Scan for the cell matching the given text and deliver its (x, y) coordinate at center. 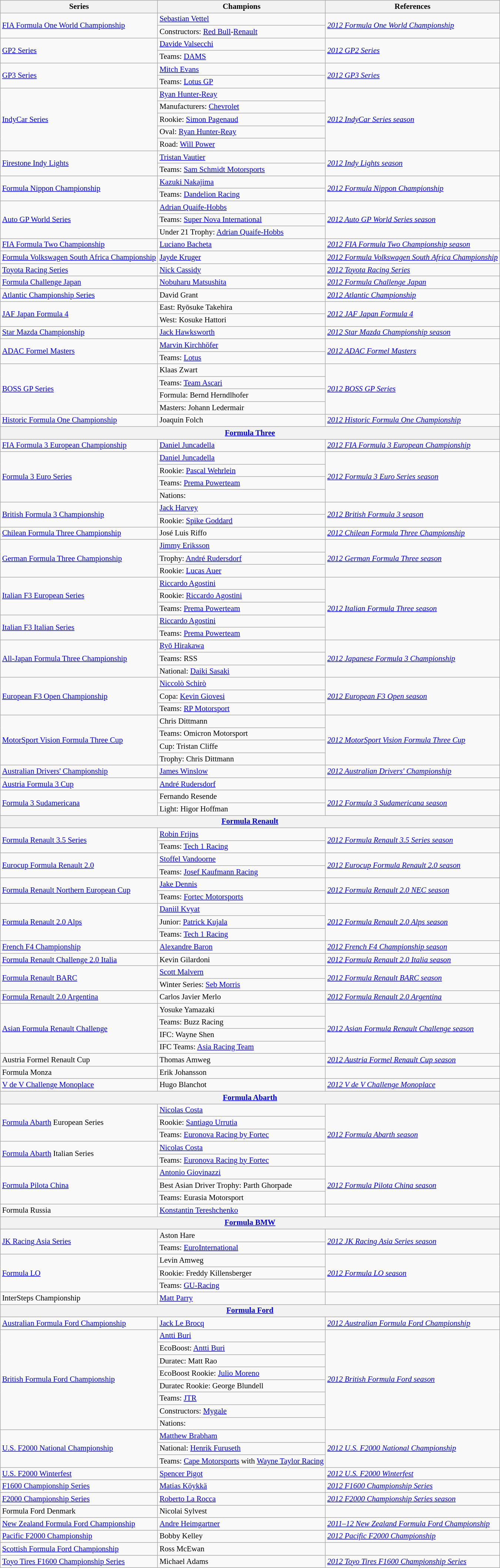
Formula Abarth European Series (79, 1123)
Nick Cassidy (241, 270)
2012 F2000 Championship Series season (413, 1499)
Atlantic Championship Series (79, 295)
2012 U.S. F2000 National Championship (413, 1449)
Joaquin Folch (241, 421)
2012 Atlantic Championship (413, 295)
Teams: DAMS (241, 57)
Daniil Kvyat (241, 909)
Teams: Lotus (241, 358)
Formula Ford (250, 1310)
Duratec Rookie: George Blundell (241, 1386)
Winter Series: Seb Morris (241, 984)
Matias Köykkä (241, 1486)
Michael Adams (241, 1561)
Star Mazda Championship (79, 333)
Formula Monza (79, 1072)
Teams: Josef Kaufmann Racing (241, 872)
Teams: Eurasia Motorsport (241, 1198)
Konstantin Tereshchenko (241, 1210)
Australian Drivers' Championship (79, 771)
Formula Renault Northern European Cup (79, 891)
Davide Valsecchi (241, 44)
2012 Chilean Formula Three Championship (413, 533)
2012 British Formula Ford season (413, 1380)
V de V Challenge Monoplace (79, 1085)
2012 Toyo Tires F1600 Championship Series (413, 1561)
2012 U.S. F2000 Winterfest (413, 1474)
Matt Parry (241, 1298)
Fernando Resende (241, 797)
Teams: RP Motorsport (241, 709)
Historic Formula One Championship (79, 421)
References (413, 7)
Jack Hawksworth (241, 333)
IFC: Wayne Shen (241, 1035)
GP3 Series (79, 76)
British Formula Ford Championship (79, 1380)
FIA Formula Two Championship (79, 245)
Italian F3 Italian Series (79, 627)
2012 Australian Drivers' Championship (413, 771)
2012 F1600 Championship Series (413, 1486)
2012 Eurocup Formula Renault 2.0 season (413, 866)
Erik Johansson (241, 1072)
Yosuke Yamazaki (241, 1010)
Jack Le Brocq (241, 1323)
2012 GP3 Series (413, 76)
Trophy: Chris Dittmann (241, 759)
Teams: JTR (241, 1398)
ADAC Formel Masters (79, 351)
2012 V de V Challenge Monoplace (413, 1085)
James Winslow (241, 771)
JK Racing Asia Series (79, 1242)
French F4 Championship (79, 947)
Bobby Kelley (241, 1537)
Formula Nippon Championship (79, 188)
Formula Pilota China (79, 1185)
2012 Indy Lights season (413, 163)
Manufacturers: Chevrolet (241, 107)
Light: Higor Hoffman (241, 809)
2012 Star Mazda Championship season (413, 333)
2012 Formula Renault 2.0 Alps season (413, 922)
Formula Renault 3.5 Series (79, 840)
Formula Renault BARC (79, 979)
MotorSport Vision Formula Three Cup (79, 740)
West: Kosuke Hattori (241, 320)
2012 Formula Renault 2.0 NEC season (413, 891)
2012 Formula Abarth season (413, 1135)
Formula Renault Challenge 2.0 Italia (79, 960)
Formula Abarth (250, 1097)
Mitch Evans (241, 69)
Toyo Tires F1600 Championship Series (79, 1561)
2012 Italian Formula Three season (413, 608)
2012 European F3 Open season (413, 696)
Adrian Quaife-Hobbs (241, 207)
Teams: Omicron Motorsport (241, 734)
Teams: Team Ascari (241, 383)
Jake Dennis (241, 884)
Firestone Indy Lights (79, 163)
2012 FIA Formula Two Championship season (413, 245)
Matthew Brabham (241, 1436)
Cup: Tristan Cliffe (241, 746)
Oval: Ryan Hunter-Reay (241, 132)
Antti Buri (241, 1336)
Jayde Kruger (241, 258)
Carlos Javier Merlo (241, 997)
EcoBoost Rookie: Julio Moreno (241, 1373)
2012 Formula Renault 2.0 Italia season (413, 960)
Nobuharu Matsushita (241, 282)
Formula LO (79, 1273)
Rookie: Lucas Auer (241, 571)
Asian Formula Renault Challenge (79, 1029)
Roberto La Rocca (241, 1499)
Rookie: Freddy Killensberger (241, 1273)
2012 Pacific F2000 Championship (413, 1537)
André Rudersdorf (241, 784)
Teams: GU-Racing (241, 1286)
JAF Japan Formula 4 (79, 314)
Scott Malvern (241, 972)
Formula BMW (250, 1223)
Series (79, 7)
Masters: Johann Ledermair (241, 408)
Formula Renault 2.0 Alps (79, 922)
Under 21 Trophy: Adrian Quaife-Hobbs (241, 232)
U.S. F2000 National Championship (79, 1449)
European F3 Open Championship (79, 696)
Niccolò Schirò (241, 684)
British Formula 3 Championship (79, 514)
Auto GP World Series (79, 220)
FIA Formula One World Championship (79, 25)
Klaas Zwart (241, 370)
2012 Historic Formula One Championship (413, 421)
2012 FIA Formula 3 European Championship (413, 445)
Road: Will Power (241, 144)
Teams: Sam Schmidt Motorsports (241, 170)
Constructors: Red Bull-Renault (241, 31)
Formula 3 Euro Series (79, 476)
FIA Formula 3 European Championship (79, 445)
2012 Formula One World Championship (413, 25)
Formula Renault (250, 821)
Chilean Formula Three Championship (79, 533)
EcoBoost: Antti Buri (241, 1348)
Aston Hare (241, 1235)
German Formula Three Championship (79, 558)
East: Ryōsuke Takehira (241, 308)
2012 Asian Formula Renault Challenge season (413, 1029)
InterSteps Championship (79, 1298)
Teams: EuroInternational (241, 1248)
2012 MotorSport Vision Formula Three Cup (413, 740)
Duratec: Matt Rao (241, 1361)
2012 Auto GP World Series season (413, 220)
Constructors: Mygale (241, 1411)
Andre Heimgartner (241, 1524)
Rookie: Simon Pagenaud (241, 119)
Formula Challenge Japan (79, 282)
BOSS GP Series (79, 389)
2012 British Formula 3 season (413, 514)
Teams: Lotus GP (241, 82)
2012 IndyCar Series season (413, 119)
National: Daiki Sasaki (241, 671)
Hugo Blanchot (241, 1085)
Teams: Fortec Motorsports (241, 897)
Copa: Kevin Giovesi (241, 696)
Teams: Dandelion Racing (241, 195)
Formula: Bernd Herndlhofer (241, 395)
All-Japan Formula Three Championship (79, 659)
Best Asian Driver Trophy: Parth Ghorpade (241, 1185)
Eurocup Formula Renault 2.0 (79, 866)
Rookie: Riccardo Agostini (241, 596)
Kevin Gilardoni (241, 960)
2012 ADAC Formel Masters (413, 351)
IndyCar Series (79, 119)
2012 JAF Japan Formula 4 (413, 314)
Trophy: André Rudersdorf (241, 558)
2012 BOSS GP Series (413, 389)
Formula 3 Sudamericana (79, 803)
Formula Abarth Italian Series (79, 1154)
Rookie: Pascal Wehrlein (241, 471)
Luciano Bacheta (241, 245)
Junior: Patrick Kujala (241, 922)
Ross McEwan (241, 1549)
2012 Formula Challenge Japan (413, 282)
2012 German Formula Three season (413, 558)
Spencer Pigot (241, 1474)
Stoffel Vandoorne (241, 859)
Teams: RSS (241, 659)
Ryō Hirakawa (241, 646)
Teams: Cape Motorsports with Wayne Taylor Racing (241, 1461)
2012 Formula Pilota China season (413, 1185)
2012 Australian Formula Ford Championship (413, 1323)
Formula Volkswagen South Africa Championship (79, 258)
Marvin Kirchhöfer (241, 345)
IFC Teams: Asia Racing Team (241, 1047)
Australian Formula Ford Championship (79, 1323)
Kazuki Nakajima (241, 182)
2012 Formula 3 Sudamericana season (413, 803)
Teams: Buzz Racing (241, 1022)
Formula Renault 2.0 Argentina (79, 997)
Austria Formel Renault Cup (79, 1060)
Rookie: Spike Goddard (241, 521)
2011–12 New Zealand Formula Ford Championship (413, 1524)
Formula Three (250, 433)
David Grant (241, 295)
Alexandre Baron (241, 947)
2012 Formula LO season (413, 1273)
José Luis Riffo (241, 533)
Nicolai Sylvest (241, 1511)
Robin Frijns (241, 834)
Thomas Amweg (241, 1060)
2012 Toyota Racing Series (413, 270)
2012 Formula Renault 3.5 Series season (413, 840)
2012 Japanese Formula 3 Championship (413, 659)
Sebastian Vettel (241, 19)
Chris Dittmann (241, 721)
2012 Formula Renault 2.0 Argentina (413, 997)
Toyota Racing Series (79, 270)
Jack Harvey (241, 508)
2012 French F4 Championship season (413, 947)
2012 Formula Nippon Championship (413, 188)
U.S. F2000 Winterfest (79, 1474)
2012 Formula 3 Euro Series season (413, 476)
2012 JK Racing Asia Series season (413, 1242)
Formula Russia (79, 1210)
Pacific F2000 Championship (79, 1537)
Champions (241, 7)
Formula Ford Denmark (79, 1511)
Antonio Giovinazzi (241, 1173)
2012 Formula Renault BARC season (413, 979)
Levin Amweg (241, 1260)
Austria Formula 3 Cup (79, 784)
F1600 Championship Series (79, 1486)
Tristan Vautier (241, 157)
New Zealand Formula Ford Championship (79, 1524)
2012 Formula Volkswagen South Africa Championship (413, 258)
Ryan Hunter-Reay (241, 94)
2012 GP2 Series (413, 50)
F2000 Championship Series (79, 1499)
Italian F3 European Series (79, 596)
Scottish Formula Ford Championship (79, 1549)
Teams: Super Nova International (241, 220)
National: Henrik Furuseth (241, 1449)
Rookie: Santiago Urrutia (241, 1123)
GP2 Series (79, 50)
Jimmy Eriksson (241, 546)
2012 Austria Formel Renault Cup season (413, 1060)
